From the cell containing the given text, extract its center point as (X, Y) coordinate. 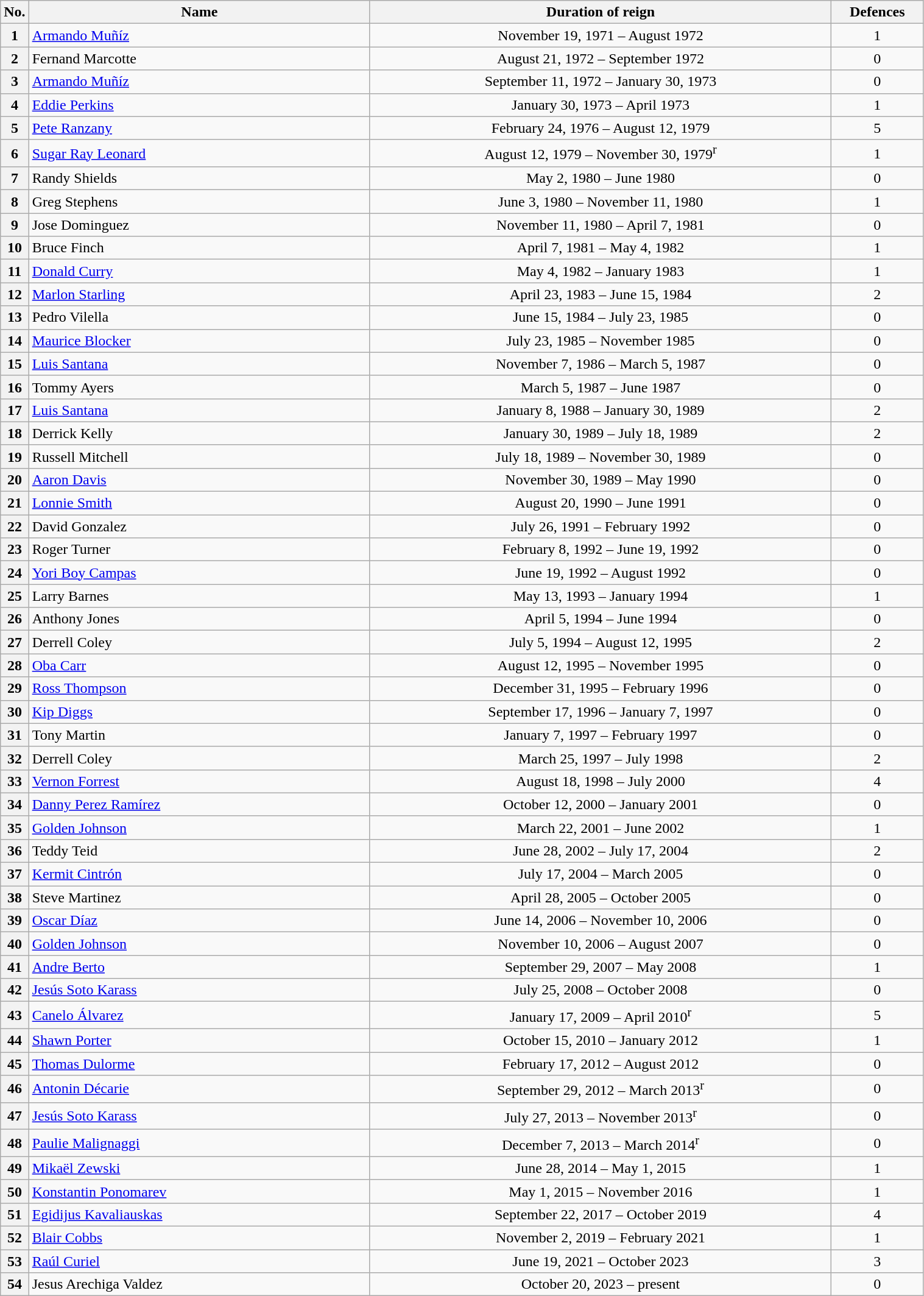
31 (15, 735)
October 15, 2010 – January 2012 (601, 1040)
Defences (878, 12)
Mikaël Zewski (199, 1168)
Bruce Finch (199, 248)
August 21, 1972 – September 1972 (601, 58)
45 (15, 1064)
10 (15, 248)
May 4, 1982 – January 1983 (601, 271)
January 7, 1997 – February 1997 (601, 735)
February 24, 1976 – August 12, 1979 (601, 128)
January 17, 2009 – April 2010r (601, 1015)
48 (15, 1143)
July 26, 1991 – February 1992 (601, 526)
23 (15, 550)
Ross Thompson (199, 689)
Kermit Cintrón (199, 874)
18 (15, 433)
Pete Ranzany (199, 128)
13 (15, 317)
Greg Stephens (199, 202)
September 29, 2012 – March 2013r (601, 1089)
November 30, 1989 – May 1990 (601, 480)
Konstantin Ponomarev (199, 1191)
Andre Berto (199, 967)
28 (15, 665)
36 (15, 851)
November 19, 1971 – August 1972 (601, 35)
Oscar Díaz (199, 921)
39 (15, 921)
42 (15, 990)
February 8, 1992 – June 19, 1992 (601, 550)
July 23, 1985 – November 1985 (601, 341)
25 (15, 596)
March 25, 1997 – July 1998 (601, 758)
November 2, 2019 – February 2021 (601, 1238)
Oba Carr (199, 665)
32 (15, 758)
December 7, 2013 – March 2014r (601, 1143)
David Gonzalez (199, 526)
52 (15, 1238)
August 18, 1998 – July 2000 (601, 781)
Paulie Malignaggi (199, 1143)
November 11, 1980 – April 7, 1981 (601, 225)
Russell Mitchell (199, 456)
February 17, 2012 – August 2012 (601, 1064)
Canelo Álvarez (199, 1015)
No. (15, 12)
26 (15, 619)
July 18, 1989 – November 30, 1989 (601, 456)
Name (199, 12)
8 (15, 202)
August 12, 1995 – November 1995 (601, 665)
October 20, 2023 – present (601, 1284)
Tommy Ayers (199, 387)
April 28, 2005 – October 2005 (601, 898)
December 31, 1995 – February 1996 (601, 689)
Duration of reign (601, 12)
15 (15, 364)
47 (15, 1116)
September 22, 2017 – October 2019 (601, 1214)
51 (15, 1214)
Jesus Arechiga Valdez (199, 1284)
33 (15, 781)
November 7, 1986 – March 5, 1987 (601, 364)
Yori Boy Campas (199, 573)
June 19, 2021 – October 2023 (601, 1261)
May 1, 2015 – November 2016 (601, 1191)
Kip Diggs (199, 712)
May 13, 1993 – January 1994 (601, 596)
43 (15, 1015)
Donald Curry (199, 271)
41 (15, 967)
14 (15, 341)
9 (15, 225)
August 20, 1990 – June 1991 (601, 503)
January 8, 1988 – January 30, 1989 (601, 410)
October 12, 2000 – January 2001 (601, 804)
Raúl Curiel (199, 1261)
24 (15, 573)
22 (15, 526)
20 (15, 480)
September 11, 1972 – January 30, 1973 (601, 82)
September 29, 2007 – May 2008 (601, 967)
July 27, 2013 – November 2013r (601, 1116)
July 25, 2008 – October 2008 (601, 990)
Sugar Ray Leonard (199, 154)
50 (15, 1191)
7 (15, 179)
June 19, 1992 – August 1992 (601, 573)
19 (15, 456)
September 17, 1996 – January 7, 1997 (601, 712)
11 (15, 271)
May 2, 1980 – June 1980 (601, 179)
16 (15, 387)
Danny Perez Ramírez (199, 804)
Lonnie Smith (199, 503)
6 (15, 154)
Egidijus Kavaliauskas (199, 1214)
49 (15, 1168)
Vernon Forrest (199, 781)
35 (15, 827)
November 10, 2006 – August 2007 (601, 944)
38 (15, 898)
June 15, 1984 – July 23, 1985 (601, 317)
37 (15, 874)
April 23, 1983 – June 15, 1984 (601, 294)
17 (15, 410)
January 30, 1973 – April 1973 (601, 105)
46 (15, 1089)
54 (15, 1284)
Thomas Dulorme (199, 1064)
Blair Cobbs (199, 1238)
12 (15, 294)
April 5, 1994 – June 1994 (601, 619)
June 3, 1980 – November 11, 1980 (601, 202)
29 (15, 689)
August 12, 1979 – November 30, 1979r (601, 154)
Tony Martin (199, 735)
Fernand Marcotte (199, 58)
27 (15, 642)
Jose Dominguez (199, 225)
21 (15, 503)
Roger Turner (199, 550)
March 5, 1987 – June 1987 (601, 387)
Pedro Vilella (199, 317)
Eddie Perkins (199, 105)
Anthony Jones (199, 619)
Steve Martinez (199, 898)
30 (15, 712)
July 17, 2004 – March 2005 (601, 874)
34 (15, 804)
June 28, 2002 – July 17, 2004 (601, 851)
Teddy Teid (199, 851)
Larry Barnes (199, 596)
Maurice Blocker (199, 341)
Marlon Starling (199, 294)
Shawn Porter (199, 1040)
July 5, 1994 – August 12, 1995 (601, 642)
Derrick Kelly (199, 433)
Antonin Décarie (199, 1089)
53 (15, 1261)
January 30, 1989 – July 18, 1989 (601, 433)
Randy Shields (199, 179)
40 (15, 944)
March 22, 2001 – June 2002 (601, 827)
June 14, 2006 – November 10, 2006 (601, 921)
June 28, 2014 – May 1, 2015 (601, 1168)
Aaron Davis (199, 480)
44 (15, 1040)
April 7, 1981 – May 4, 1982 (601, 248)
